Provide the [x, y] coordinate of the cell's center where the given text is located.  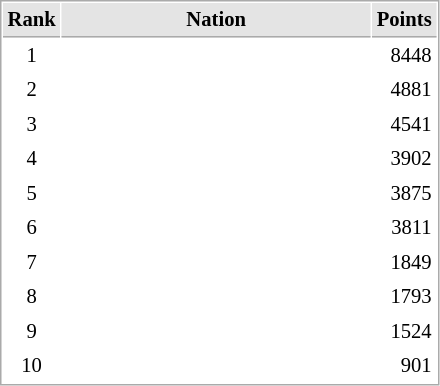
1793 [404, 296]
3902 [404, 158]
7 [32, 262]
3811 [404, 228]
6 [32, 228]
4541 [404, 124]
10 [32, 366]
8 [32, 296]
4881 [404, 90]
Rank [32, 20]
9 [32, 332]
901 [404, 366]
1524 [404, 332]
4 [32, 158]
Points [404, 20]
1 [32, 56]
2 [32, 90]
3875 [404, 194]
5 [32, 194]
3 [32, 124]
Nation [216, 20]
1849 [404, 262]
8448 [404, 56]
